Provide the [X, Y] coordinate of the cell's center where the given text is located.  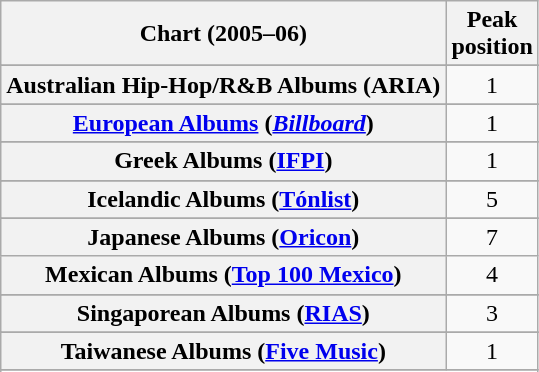
European Albums (Billboard) [224, 123]
Australian Hip-Hop/R&B Albums (ARIA) [224, 85]
Icelandic Albums (Tónlist) [224, 199]
5 [492, 199]
Mexican Albums (Top 100 Mexico) [224, 275]
Greek Albums (IFPI) [224, 161]
7 [492, 237]
Taiwanese Albums (Five Music) [224, 351]
4 [492, 275]
Peakposition [492, 34]
Chart (2005–06) [224, 34]
Singaporean Albums (RIAS) [224, 313]
Japanese Albums (Oricon) [224, 237]
3 [492, 313]
